Capture the cell that displays the provided text and extract its (X, Y) central coordinate. 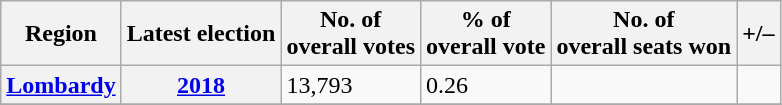
13,793 (351, 85)
Region (61, 34)
Latest election (201, 34)
No. ofoverall votes (351, 34)
Lombardy (61, 85)
% ofoverall vote (486, 34)
+/– (758, 34)
2018 (201, 85)
No. ofoverall seats won (644, 34)
0.26 (486, 85)
